Locate the cell with the specified text and output its [x, y] center coordinate. 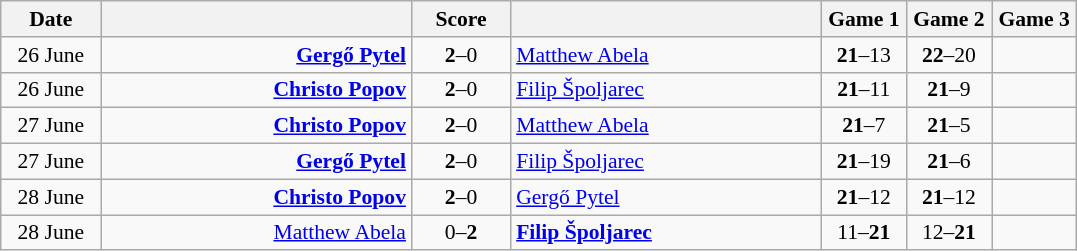
Game 3 [1034, 19]
21–5 [948, 126]
21–9 [948, 90]
11–21 [864, 233]
Game 2 [948, 19]
0–2 [461, 233]
Score [461, 19]
21–13 [864, 55]
12–21 [948, 233]
21–11 [864, 90]
21–19 [864, 162]
21–6 [948, 162]
21–7 [864, 126]
Date [51, 19]
22–20 [948, 55]
Game 1 [864, 19]
